Provide the (x, y) coordinate of the cell's center where the given text is located.  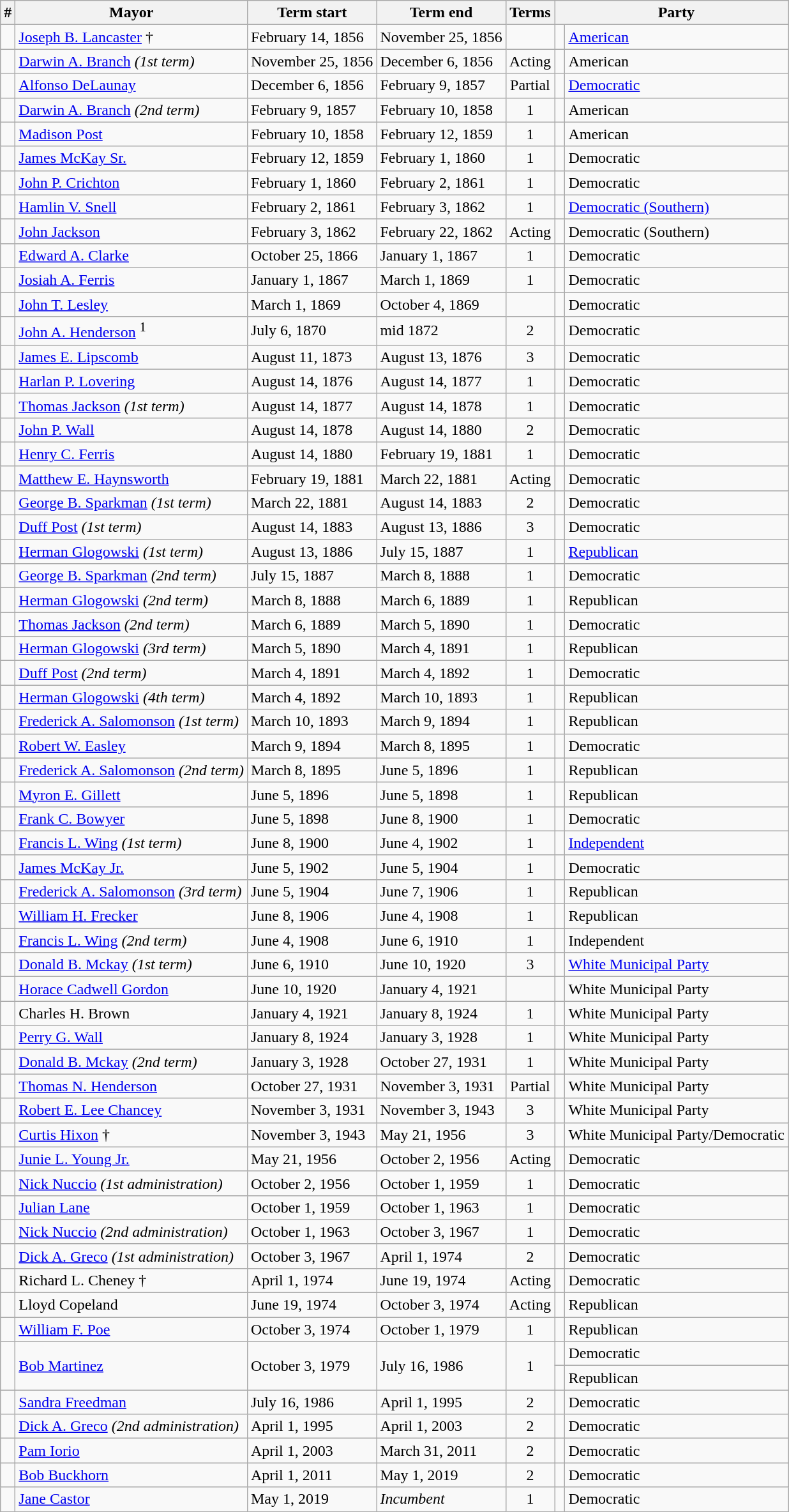
Herman Glogowski (3rd term) (131, 649)
Edward A. Clarke (131, 255)
Bob Buckhorn (131, 1475)
Julian Lane (131, 1207)
Herman Glogowski (2nd term) (131, 600)
October 25, 1866 (312, 255)
James E. Lipscomb (131, 357)
October 3, 1979 (312, 1366)
John P. Crichton (131, 183)
Frank C. Bowyer (131, 819)
Alfonso DeLaunay (131, 86)
Matthew E. Haynsworth (131, 478)
Duff Post (2nd term) (131, 673)
August 13, 1876 (441, 357)
June 5, 1902 (312, 867)
Francis L. Wing (1st term) (131, 843)
Term start (312, 13)
Thomas Jackson (1st term) (131, 405)
Nick Nuccio (1st administration) (131, 1183)
Darwin A. Branch (1st term) (131, 61)
John Jackson (131, 231)
Jane Castor (131, 1499)
John A. Henderson 1 (131, 331)
Henry C. Ferris (131, 454)
Duff Post (1st term) (131, 527)
# (8, 13)
Charles H. Brown (131, 1013)
White Municipal Party/Democratic (677, 1135)
Donald B. Mckay (1st term) (131, 965)
Bob Martinez (131, 1366)
July 6, 1870 (312, 331)
October 4, 1869 (441, 305)
John P. Wall (131, 430)
March 31, 2011 (441, 1451)
Donald B. Mckay (2nd term) (131, 1062)
April 1, 2011 (312, 1475)
Sandra Freedman (131, 1402)
June 8, 1906 (312, 916)
Terms (530, 13)
George B. Sparkman (1st term) (131, 503)
William H. Frecker (131, 916)
George B. Sparkman (2nd term) (131, 576)
Dick A. Greco (2nd administration) (131, 1426)
Thomas Jackson (2nd term) (131, 624)
William F. Poe (131, 1329)
James McKay Jr. (131, 867)
February 22, 1862 (441, 231)
Nick Nuccio (2nd administration) (131, 1232)
June 4, 1902 (441, 843)
February 14, 1856 (312, 37)
John T. Lesley (131, 305)
Herman Glogowski (4th term) (131, 697)
Junie L. Young Jr. (131, 1159)
Lloyd Copeland (131, 1305)
Robert W. Easley (131, 746)
Curtis Hixon † (131, 1135)
Darwin A. Branch (2nd term) (131, 110)
August 14, 1876 (312, 381)
Herman Glogowski (1st term) (131, 552)
Perry G. Wall (131, 1038)
Francis L. Wing (2nd term) (131, 941)
Dick A. Greco (1st administration) (131, 1256)
Thomas N. Henderson (131, 1086)
Myron E. Gillett (131, 794)
Frederick A. Salomonson (2nd term) (131, 770)
Term end (441, 13)
Hamlin V. Snell (131, 207)
August 11, 1873 (312, 357)
Harlan P. Lovering (131, 381)
Frederick A. Salomonson (1st term) (131, 722)
Richard L. Cheney † (131, 1280)
Pam Iorio (131, 1451)
Party (677, 13)
Mayor (131, 13)
mid 1872 (441, 331)
Robert E. Lee Chancey (131, 1110)
October 1, 1979 (441, 1329)
Joseph B. Lancaster † (131, 37)
Incumbent (441, 1499)
Madison Post (131, 134)
Josiah A. Ferris (131, 280)
Horace Cadwell Gordon (131, 989)
June 7, 1906 (441, 891)
James McKay Sr. (131, 158)
Frederick A. Salomonson (3rd term) (131, 891)
